For the text-containing cell, return its midpoint in (X, Y) coordinate format. 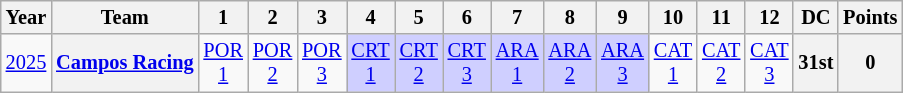
0 (870, 63)
5 (419, 17)
8 (570, 17)
POR3 (322, 63)
Year (26, 17)
11 (721, 17)
3 (322, 17)
7 (518, 17)
2025 (26, 63)
Campos Racing (124, 63)
CRT3 (467, 63)
12 (769, 17)
POR1 (222, 63)
6 (467, 17)
4 (370, 17)
9 (622, 17)
2 (272, 17)
CAT2 (721, 63)
ARA3 (622, 63)
DC (816, 17)
POR2 (272, 63)
ARA2 (570, 63)
31st (816, 63)
CRT2 (419, 63)
Points (870, 17)
Team (124, 17)
CRT1 (370, 63)
ARA1 (518, 63)
1 (222, 17)
10 (673, 17)
CAT1 (673, 63)
CAT3 (769, 63)
